Capture the cell that displays the provided text and extract its (x, y) central coordinate. 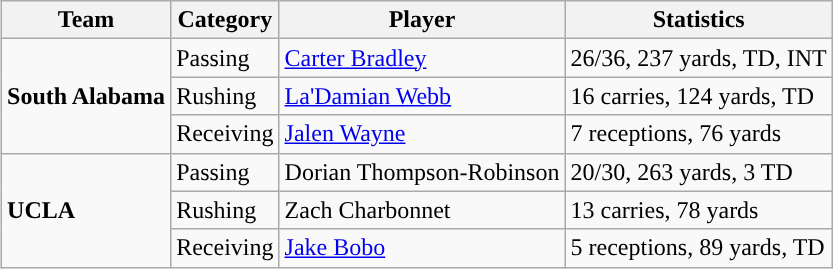
Jalen Wayne (422, 134)
Player (422, 20)
20/30, 263 yards, 3 TD (698, 172)
16 carries, 124 yards, TD (698, 96)
Carter Bradley (422, 58)
Zach Charbonnet (422, 210)
La'Damian Webb (422, 96)
UCLA (86, 210)
Statistics (698, 20)
7 receptions, 76 yards (698, 134)
Category (225, 20)
13 carries, 78 yards (698, 210)
5 receptions, 89 yards, TD (698, 248)
Team (86, 20)
26/36, 237 yards, TD, INT (698, 58)
Dorian Thompson-Robinson (422, 172)
Jake Bobo (422, 248)
South Alabama (86, 96)
